Return the (x, y) coordinate for the center point of the cell that contains the specified text.  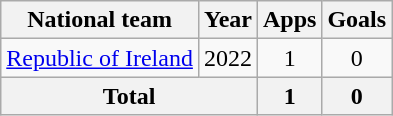
Total (130, 96)
Goals (357, 20)
National team (100, 20)
2022 (228, 58)
Republic of Ireland (100, 58)
Year (228, 20)
Apps (289, 20)
